Locate the cell with the specified text and output its (x, y) center coordinate. 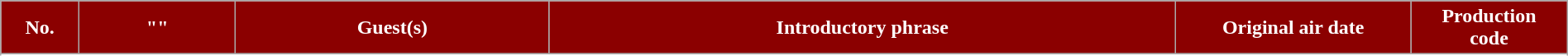
Guest(s) (392, 28)
Original air date (1293, 28)
"" (157, 28)
Introductory phrase (863, 28)
Production code (1489, 28)
No. (40, 28)
